Search for the cell housing the specified text and yield its (X, Y) center coordinate. 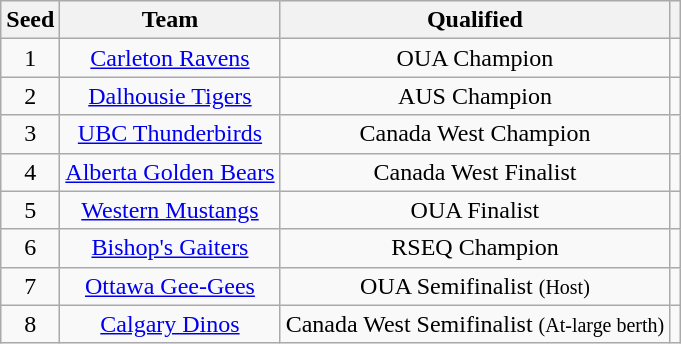
Western Mustangs (170, 210)
8 (30, 324)
Dalhousie Tigers (170, 96)
OUA Finalist (475, 210)
RSEQ Champion (475, 248)
Bishop's Gaiters (170, 248)
Calgary Dinos (170, 324)
Canada West Champion (475, 134)
4 (30, 172)
1 (30, 58)
OUA Champion (475, 58)
Canada West Finalist (475, 172)
2 (30, 96)
Canada West Semifinalist (At-large berth) (475, 324)
Ottawa Gee-Gees (170, 286)
3 (30, 134)
6 (30, 248)
OUA Semifinalist (Host) (475, 286)
UBC Thunderbirds (170, 134)
Seed (30, 20)
Qualified (475, 20)
Carleton Ravens (170, 58)
AUS Champion (475, 96)
Alberta Golden Bears (170, 172)
5 (30, 210)
7 (30, 286)
Team (170, 20)
